Provide the [X, Y] coordinate of the cell's center where the given text is located.  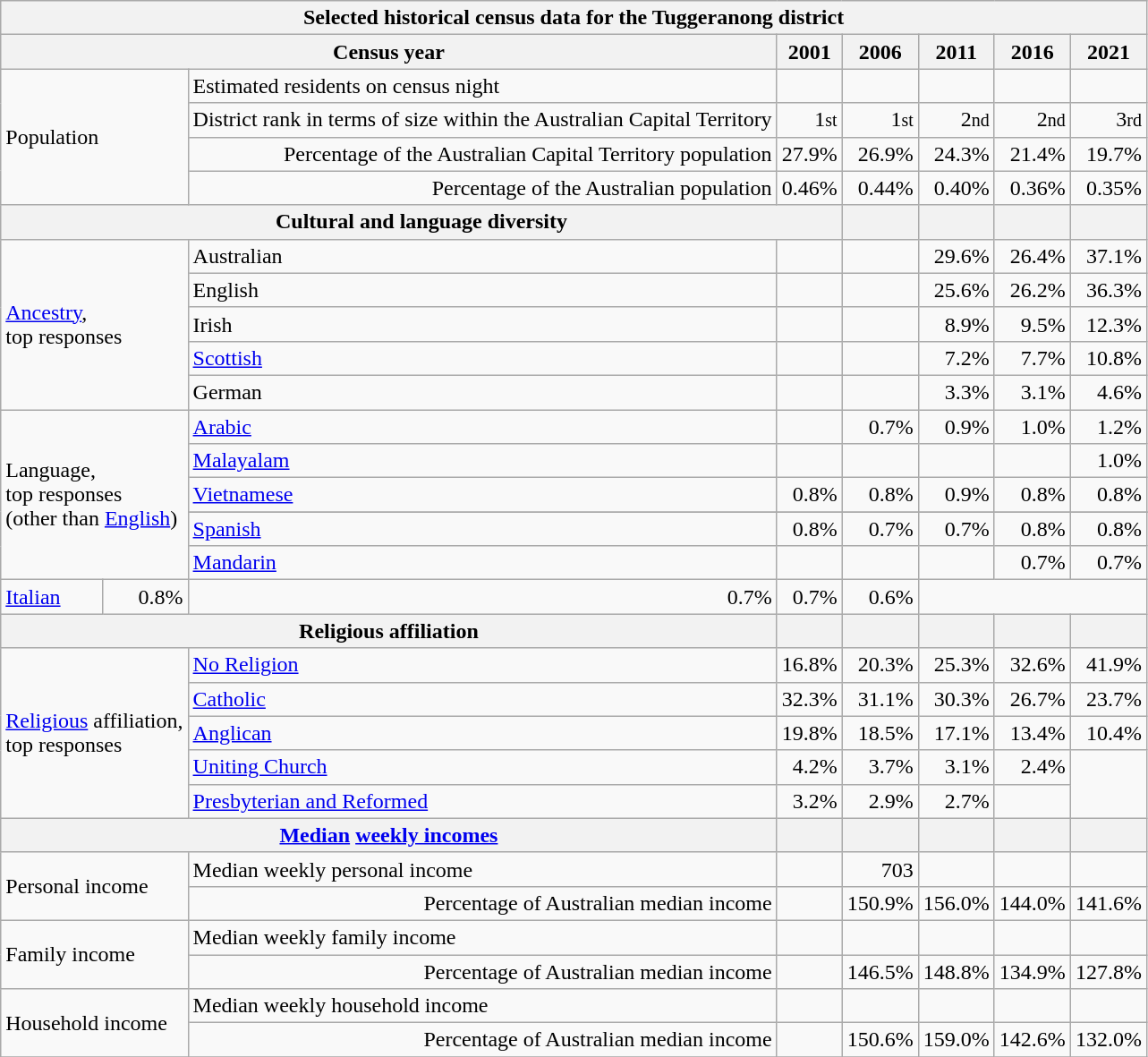
Religious affiliation [388, 631]
4.6% [1108, 392]
Median weekly personal income [482, 869]
Presbyterian and Reformed [482, 801]
Mandarin [482, 563]
3.3% [956, 392]
Arabic [482, 427]
Median weekly incomes [388, 835]
Percentage of the Australian Capital Territory population [482, 154]
Italian [52, 597]
Selected historical census data for the Tuggeranong district [574, 18]
Estimated residents on census night [482, 86]
English [482, 290]
Median weekly household income [482, 1006]
7.7% [1033, 358]
25.6% [956, 290]
36.3% [1108, 290]
Anglican [482, 733]
159.0% [956, 1040]
0.35% [1108, 188]
Median weekly family income [482, 937]
18.5% [880, 733]
41.9% [1108, 665]
20.3% [880, 665]
8.9% [956, 324]
Household income [95, 1023]
10.4% [1108, 733]
District rank in terms of size within the Australian Capital Territory [482, 120]
0.44% [880, 188]
3.7% [880, 767]
26.9% [880, 154]
Spanish [482, 529]
10.8% [1108, 358]
141.6% [1108, 903]
12.3% [1108, 324]
3rd [1108, 120]
146.5% [880, 971]
Cultural and language diversity [421, 222]
2001 [809, 52]
142.6% [1033, 1040]
Vietnamese [482, 495]
9.5% [1033, 324]
0.6% [880, 597]
25.3% [956, 665]
26.4% [1033, 256]
144.0% [1033, 903]
Religious affiliation,top responses [95, 733]
17.1% [956, 733]
Scottish [482, 358]
German [482, 392]
No Religion [482, 665]
1.2% [1108, 427]
134.9% [1033, 971]
2021 [1108, 52]
7.2% [956, 358]
26.7% [1033, 699]
32.6% [1033, 665]
37.1% [1108, 256]
2011 [956, 52]
Population [95, 137]
Australian [482, 256]
29.6% [956, 256]
150.6% [880, 1040]
32.3% [809, 699]
26.2% [1033, 290]
2.7% [956, 801]
Malayalam [482, 461]
31.1% [880, 699]
4.2% [809, 767]
27.9% [809, 154]
23.7% [1108, 699]
19.7% [1108, 154]
2016 [1033, 52]
30.3% [956, 699]
2.9% [880, 801]
Language,top responses(other than English) [95, 495]
Ancestry,top responses [95, 324]
0.40% [956, 188]
21.4% [1033, 154]
Percentage of the Australian population [482, 188]
16.8% [809, 665]
24.3% [956, 154]
13.4% [1033, 733]
2006 [880, 52]
132.0% [1108, 1040]
127.8% [1108, 971]
Family income [95, 954]
150.9% [880, 903]
2.4% [1033, 767]
Personal income [95, 886]
Catholic [482, 699]
Irish [482, 324]
3.2% [809, 801]
19.8% [809, 733]
148.8% [956, 971]
703 [880, 869]
Census year [388, 52]
Uniting Church [482, 767]
0.46% [809, 188]
0.36% [1033, 188]
156.0% [956, 903]
